Detect which cell encompasses the target text, then output its (X, Y) center coordinate. 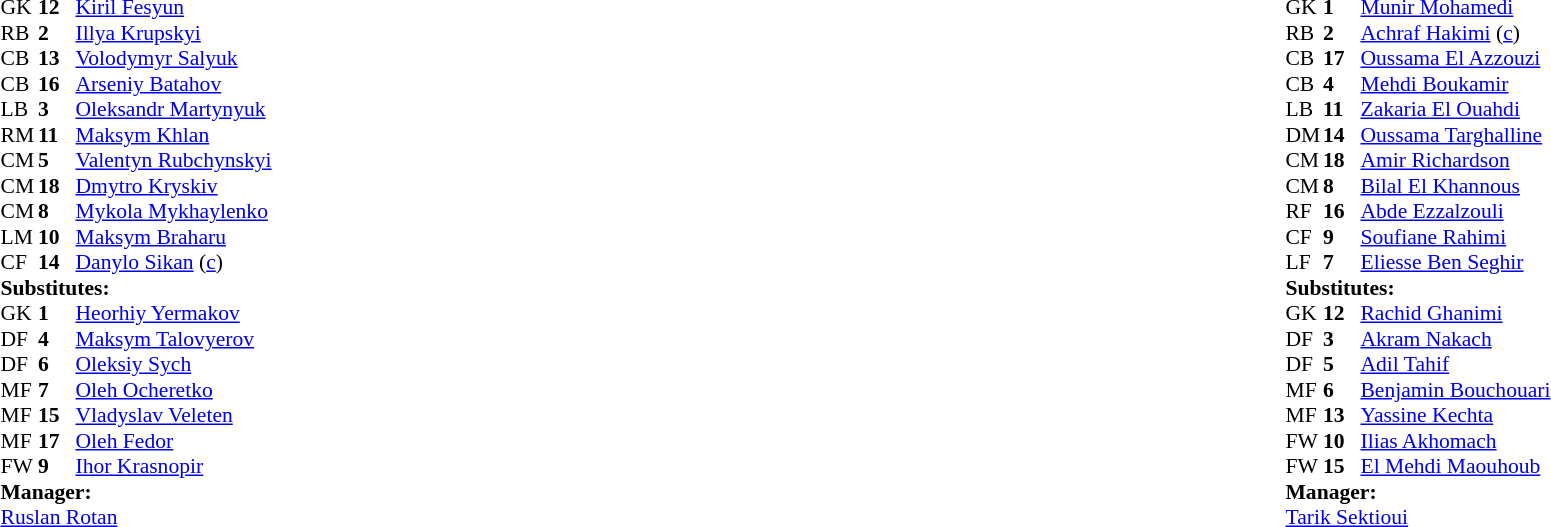
El Mehdi Maouhoub (1455, 467)
Maksym Talovyerov (174, 339)
Akram Nakach (1455, 339)
Heorhiy Yermakov (174, 313)
Eliesse Ben Seghir (1455, 263)
Oussama Targhalline (1455, 135)
Ihor Krasnopir (174, 467)
Illya Krupskyi (174, 33)
Volodymyr Salyuk (174, 59)
Bilal El Khannous (1455, 186)
Vladyslav Veleten (174, 415)
Mykola Mykhaylenko (174, 211)
Soufiane Rahimi (1455, 237)
Abde Ezzalzouli (1455, 211)
LM (19, 237)
Dmytro Kryskiv (174, 186)
Oleh Ocheretko (174, 390)
Danylo Sikan (c) (174, 263)
Ilias Akhomach (1455, 441)
Maksym Braharu (174, 237)
Oussama El Azzouzi (1455, 59)
Arseniy Batahov (174, 84)
Benjamin Bouchouari (1455, 390)
Amir Richardson (1455, 161)
Valentyn Rubchynskyi (174, 161)
Zakaria El Ouahdi (1455, 109)
DM (1304, 135)
RF (1304, 211)
Yassine Kechta (1455, 415)
1 (57, 313)
Achraf Hakimi (c) (1455, 33)
12 (1342, 313)
Oleksiy Sych (174, 365)
RM (19, 135)
Oleh Fedor (174, 441)
Oleksandr Martynyuk (174, 109)
Adil Tahif (1455, 365)
Rachid Ghanimi (1455, 313)
Mehdi Boukamir (1455, 84)
Maksym Khlan (174, 135)
LF (1304, 263)
